Return the [x, y] coordinate for the center point of the cell that contains the specified text.  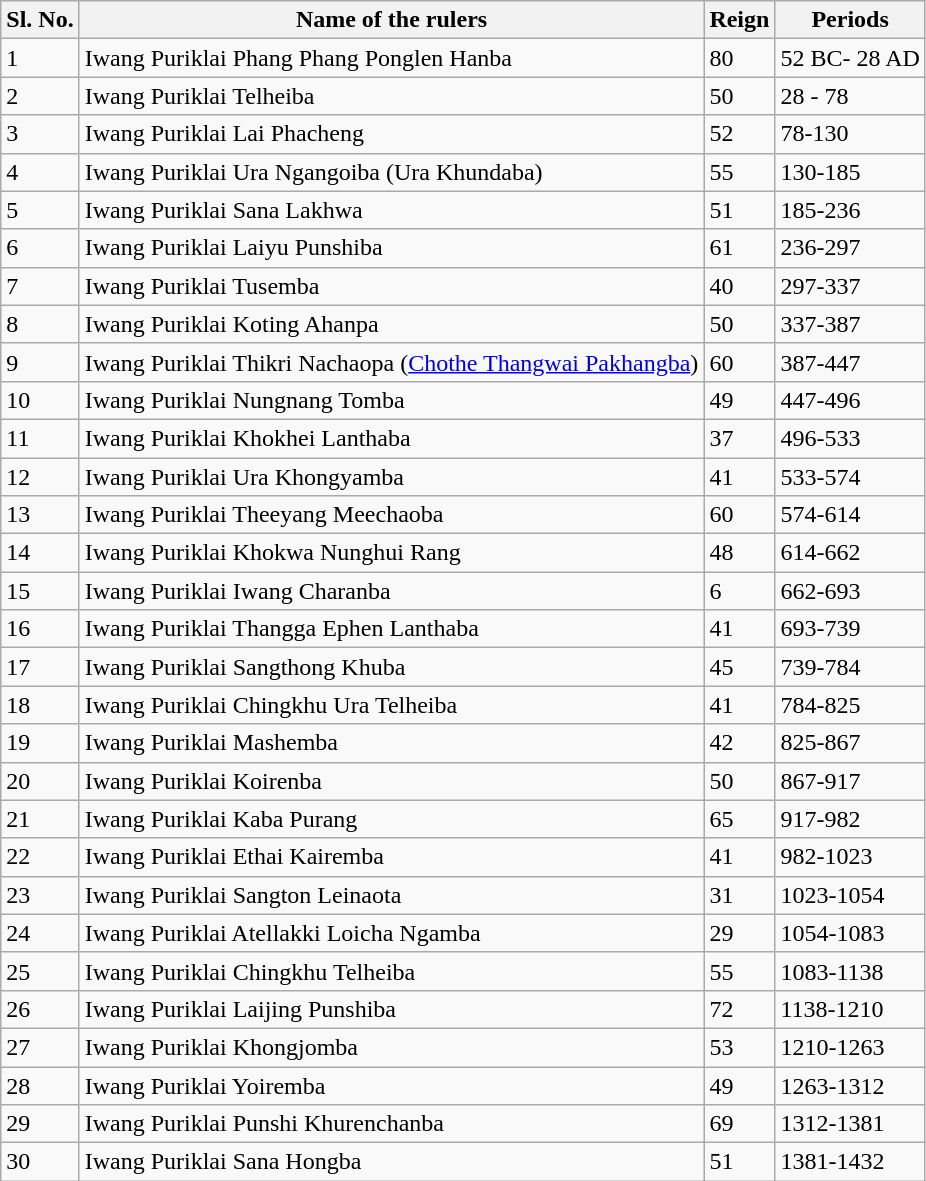
Iwang Puriklai Mashemba [392, 743]
Iwang Puriklai Phang Phang Ponglen Hanba [392, 58]
185-236 [850, 210]
40 [740, 286]
662-693 [850, 591]
Iwang Puriklai Koting Ahanpa [392, 324]
1312-1381 [850, 1124]
15 [40, 591]
Iwang Puriklai Khokwa Nunghui Rang [392, 553]
25 [40, 971]
297-337 [850, 286]
16 [40, 629]
Iwang Puriklai Koirenba [392, 781]
693-739 [850, 629]
Iwang Puriklai Yoiremba [392, 1085]
53 [740, 1047]
Iwang Puriklai Atellakki Loicha Ngamba [392, 933]
28 [40, 1085]
387-447 [850, 362]
Iwang Puriklai Ethai Kairemba [392, 857]
739-784 [850, 667]
14 [40, 553]
1210-1263 [850, 1047]
42 [740, 743]
867-917 [850, 781]
Reign [740, 20]
Iwang Puriklai Chingkhu Telheiba [392, 971]
447-496 [850, 400]
130-185 [850, 172]
24 [40, 933]
Iwang Puriklai Thikri Nachaopa (Chothe Thangwai Pakhangba) [392, 362]
72 [740, 1009]
1 [40, 58]
Iwang Puriklai Iwang Charanba [392, 591]
8 [40, 324]
Iwang Puriklai Kaba Purang [392, 819]
80 [740, 58]
Iwang Puriklai Khongjomba [392, 1047]
3 [40, 134]
17 [40, 667]
5 [40, 210]
533-574 [850, 477]
Sl. No. [40, 20]
Iwang Puriklai Tusemba [392, 286]
337-387 [850, 324]
48 [740, 553]
Iwang Puriklai Telheiba [392, 96]
26 [40, 1009]
10 [40, 400]
28 - 78 [850, 96]
Iwang Puriklai Sana Lakhwa [392, 210]
Iwang Puriklai Ura Ngangoiba (Ura Khundaba) [392, 172]
825-867 [850, 743]
917-982 [850, 819]
52 BC- 28 AD [850, 58]
Iwang Puriklai Thangga Ephen Lanthaba [392, 629]
1054-1083 [850, 933]
45 [740, 667]
Iwang Puriklai Sangton Leinaota [392, 895]
61 [740, 248]
52 [740, 134]
23 [40, 895]
1263-1312 [850, 1085]
Iwang Puriklai Khokhei Lanthaba [392, 438]
982-1023 [850, 857]
784-825 [850, 705]
236-297 [850, 248]
Iwang Puriklai Chingkhu Ura Telheiba [392, 705]
Iwang Puriklai Sana Hongba [392, 1162]
1023-1054 [850, 895]
Iwang Puriklai Sangthong Khuba [392, 667]
12 [40, 477]
Iwang Puriklai Nungnang Tomba [392, 400]
31 [740, 895]
78-130 [850, 134]
496-533 [850, 438]
Name of the rulers [392, 20]
27 [40, 1047]
614-662 [850, 553]
69 [740, 1124]
4 [40, 172]
20 [40, 781]
1381-1432 [850, 1162]
19 [40, 743]
7 [40, 286]
Iwang Puriklai Punshi Khurenchanba [392, 1124]
21 [40, 819]
11 [40, 438]
Iwang Puriklai Laiyu Punshiba [392, 248]
1138-1210 [850, 1009]
Iwang Puriklai Lai Phacheng [392, 134]
22 [40, 857]
Iwang Puriklai Laijing Punshiba [392, 1009]
9 [40, 362]
18 [40, 705]
37 [740, 438]
2 [40, 96]
30 [40, 1162]
13 [40, 515]
1083-1138 [850, 971]
Iwang Puriklai Theeyang Meechaoba [392, 515]
Periods [850, 20]
574-614 [850, 515]
65 [740, 819]
Iwang Puriklai Ura Khongyamba [392, 477]
